Scan for the cell matching the given text and deliver its (x, y) coordinate at center. 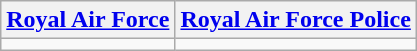
Royal Air Force Police (296, 20)
Royal Air Force (88, 20)
